Extract the [X, Y] coordinate from the center of the cell holding the provided text.  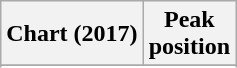
Chart (2017) [72, 34]
Peakposition [189, 34]
